Scan for the cell matching the given text and deliver its (X, Y) coordinate at center. 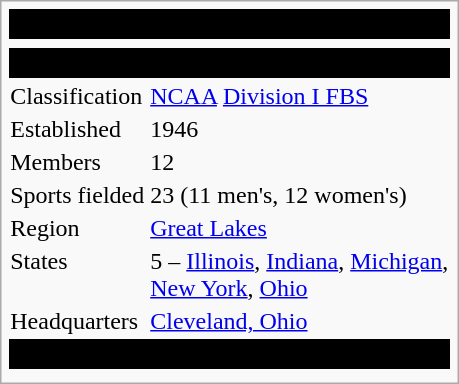
States (78, 274)
12 (300, 162)
23 (11 men's, 12 women's) (300, 195)
NCAA Division I FBS (300, 96)
Great Lakes (300, 228)
Established (78, 129)
Classification (78, 96)
Mid-American Conference (230, 24)
Headquarters (78, 321)
Cleveland, Ohio (300, 321)
1946 (300, 129)
Sports fielded (78, 195)
Locations (230, 354)
Region (78, 228)
5 – Illinois, Indiana, Michigan, New York, Ohio (300, 274)
Members (78, 162)
Data (230, 63)
